From the cell containing the given text, extract its center point as (x, y) coordinate. 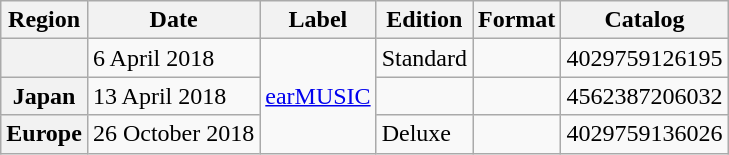
Region (44, 20)
Format (517, 20)
Date (173, 20)
Europe (44, 134)
4029759126195 (644, 58)
Label (318, 20)
earMUSIC (318, 96)
Edition (424, 20)
Catalog (644, 20)
Standard (424, 58)
Deluxe (424, 134)
Japan (44, 96)
4029759136026 (644, 134)
13 April 2018 (173, 96)
6 April 2018 (173, 58)
26 October 2018 (173, 134)
4562387206032 (644, 96)
